Return the [X, Y] coordinate for the center point of the cell that contains the specified text.  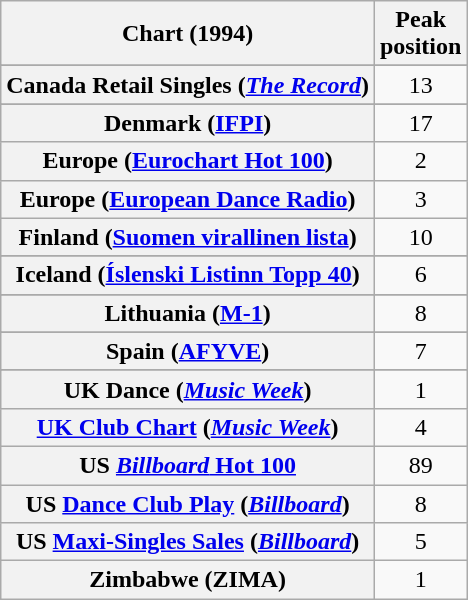
6 [420, 275]
US Maxi-Singles Sales (Billboard) [188, 542]
Zimbabwe (ZIMA) [188, 580]
UK Dance (Music Week) [188, 389]
3 [420, 199]
13 [420, 85]
Denmark (IFPI) [188, 123]
17 [420, 123]
UK Club Chart (Music Week) [188, 427]
Europe (Eurochart Hot 100) [188, 161]
89 [420, 465]
US Billboard Hot 100 [188, 465]
2 [420, 161]
7 [420, 351]
Chart (1994) [188, 34]
Peakposition [420, 34]
5 [420, 542]
Iceland (Íslenski Listinn Topp 40) [188, 275]
Lithuania (M-1) [188, 313]
4 [420, 427]
Europe (European Dance Radio) [188, 199]
Spain (AFYVE) [188, 351]
US Dance Club Play (Billboard) [188, 503]
Canada Retail Singles (The Record) [188, 85]
10 [420, 237]
Finland (Suomen virallinen lista) [188, 237]
